Detect which cell encompasses the target text, then output its [X, Y] center coordinate. 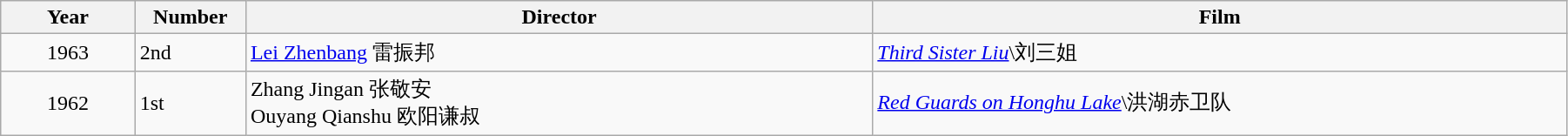
1962 [68, 103]
1st [190, 103]
Year [68, 17]
Lei Zhenbang 雷振邦 [559, 52]
Film [1220, 17]
Director [559, 17]
Red Guards on Honghu Lake\洪湖赤卫队 [1220, 103]
2nd [190, 52]
1963 [68, 52]
Number [190, 17]
Third Sister Liu\刘三姐 [1220, 52]
Zhang Jingan 张敬安Ouyang Qianshu 欧阳谦叔 [559, 103]
